Pinpoint the cell where the given text exists, returning its (X, Y) midpoint coordinate. 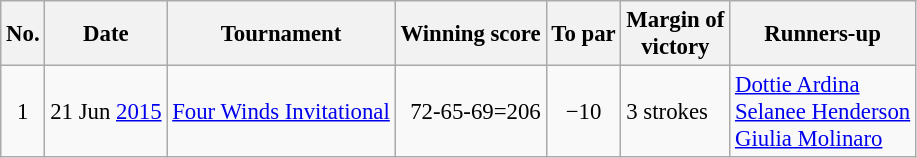
1 (23, 112)
−10 (584, 112)
21 Jun 2015 (106, 112)
Date (106, 34)
Tournament (281, 34)
No. (23, 34)
Four Winds Invitational (281, 112)
72-65-69=206 (470, 112)
Dottie Ardina Selanee Henderson Giulia Molinaro (823, 112)
To par (584, 34)
3 strokes (676, 112)
Runners-up (823, 34)
Winning score (470, 34)
Margin ofvictory (676, 34)
